Identify which cell holds the provided text, then report its (x, y) central coordinate. 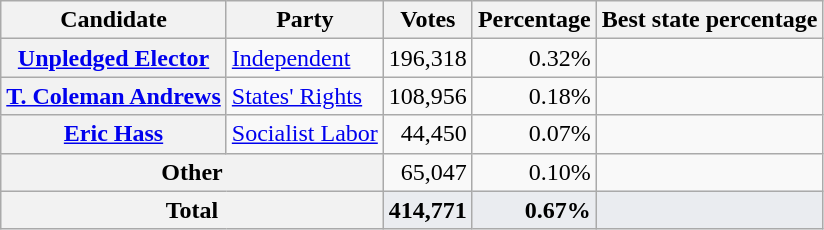
Independent (304, 58)
108,956 (428, 96)
196,318 (428, 58)
T. Coleman Andrews (114, 96)
Total (192, 210)
Best state percentage (710, 20)
Votes (428, 20)
Other (192, 172)
44,450 (428, 134)
Candidate (114, 20)
Eric Hass (114, 134)
0.10% (534, 172)
65,047 (428, 172)
Percentage (534, 20)
Party (304, 20)
0.18% (534, 96)
414,771 (428, 210)
0.07% (534, 134)
0.32% (534, 58)
States' Rights (304, 96)
Socialist Labor (304, 134)
0.67% (534, 210)
Unpledged Elector (114, 58)
